Detect which cell encompasses the target text, then output its [x, y] center coordinate. 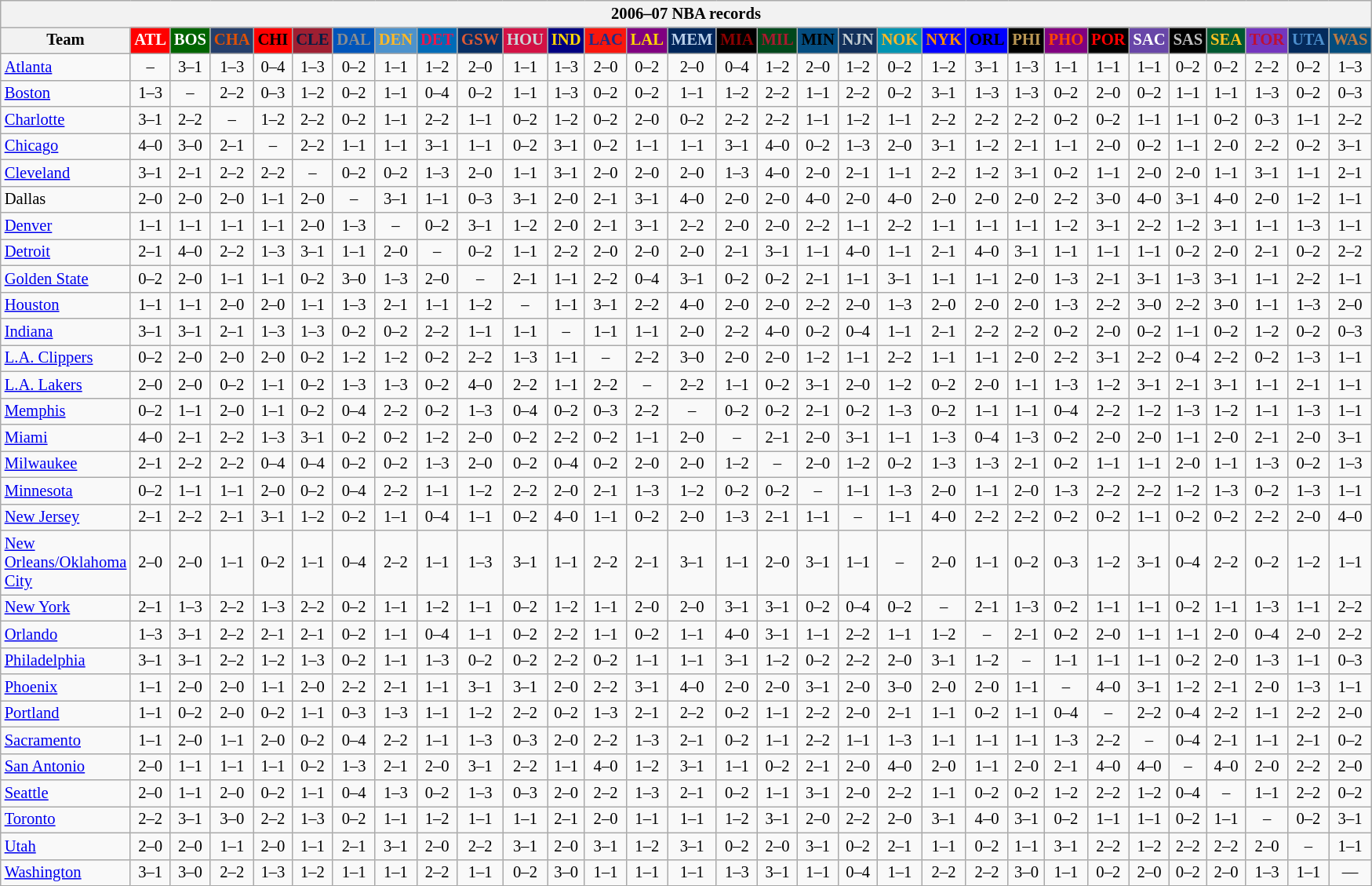
IND [566, 40]
Washington [66, 873]
Boston [66, 93]
BOS [190, 40]
Atlanta [66, 67]
SAS [1188, 40]
PHO [1066, 40]
L.A. Lakers [66, 385]
MIL [778, 40]
Chicago [66, 146]
NYK [944, 40]
Phoenix [66, 687]
Utah [66, 846]
Golden State [66, 279]
HOU [526, 40]
TOR [1267, 40]
Orlando [66, 634]
Toronto [66, 819]
ATL [151, 40]
Minnesota [66, 490]
Philadelphia [66, 661]
2006–07 NBA records [686, 13]
WAS [1350, 40]
San Antonio [66, 767]
New Orleans/Oklahoma City [66, 563]
Houston [66, 305]
Cleveland [66, 173]
Milwaukee [66, 464]
CHI [273, 40]
Charlotte [66, 120]
ORL [987, 40]
LAL [647, 40]
POR [1108, 40]
Detroit [66, 252]
Portland [66, 713]
Dallas [66, 199]
L.A. Clippers [66, 358]
PHI [1026, 40]
MIA [737, 40]
NOK [901, 40]
Team [66, 40]
GSW [480, 40]
Miami [66, 437]
SEA [1226, 40]
Indiana [66, 332]
New York [66, 607]
Sacramento [66, 740]
MEM [692, 40]
DET [437, 40]
CHA [232, 40]
CLE [312, 40]
SAC [1148, 40]
Denver [66, 225]
NJN [858, 40]
LAC [606, 40]
DEN [395, 40]
New Jersey [66, 517]
MIN [818, 40]
— [1350, 873]
Memphis [66, 411]
DAL [353, 40]
UTA [1308, 40]
Seattle [66, 793]
